Find where the given text appears and provide that cell's center as (x, y) coordinate. 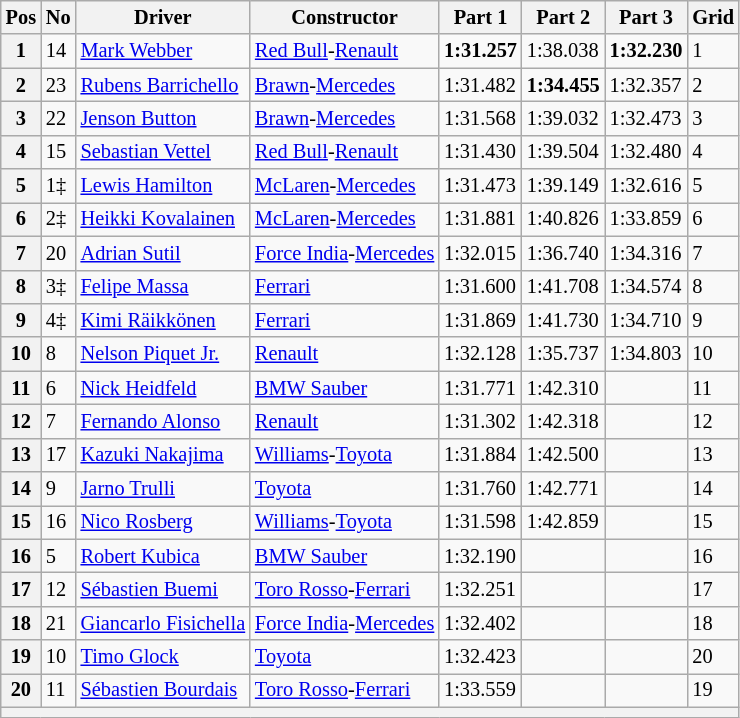
Sebastian Vettel (163, 152)
Nico Rosberg (163, 522)
Part 3 (646, 17)
1:31.881 (480, 219)
Felipe Massa (163, 287)
1:32.128 (480, 354)
1:31.760 (480, 489)
1:34.710 (646, 320)
Part 2 (564, 17)
1:32.402 (480, 623)
1:32.357 (646, 85)
1‡ (58, 186)
1:35.737 (564, 354)
Constructor (344, 17)
Kimi Räikkönen (163, 320)
1:42.318 (564, 421)
1:36.740 (564, 253)
1:41.708 (564, 287)
Sébastien Bourdais (163, 690)
1:34.803 (646, 354)
Sébastien Buemi (163, 589)
1:31.302 (480, 421)
1:38.038 (564, 51)
1:31.598 (480, 522)
1:32.190 (480, 556)
1:42.771 (564, 489)
23 (58, 85)
1:32.015 (480, 253)
1:31.600 (480, 287)
Lewis Hamilton (163, 186)
1:34.574 (646, 287)
Pos (21, 17)
No (58, 17)
Rubens Barrichello (163, 85)
1:32.251 (480, 589)
Mark Webber (163, 51)
Driver (163, 17)
Fernando Alonso (163, 421)
1:42.859 (564, 522)
1:32.616 (646, 186)
Heikki Kovalainen (163, 219)
Part 1 (480, 17)
1:31.257 (480, 51)
Robert Kubica (163, 556)
1:31.568 (480, 118)
Kazuki Nakajima (163, 455)
1:34.455 (564, 85)
1:42.310 (564, 388)
21 (58, 623)
1:39.149 (564, 186)
Jenson Button (163, 118)
1:31.473 (480, 186)
Grid (713, 17)
1:40.826 (564, 219)
1:42.500 (564, 455)
Jarno Trulli (163, 489)
Timo Glock (163, 657)
1:33.859 (646, 219)
1:39.504 (564, 152)
1:31.884 (480, 455)
1:39.032 (564, 118)
4‡ (58, 320)
3‡ (58, 287)
1:32.423 (480, 657)
1:32.230 (646, 51)
22 (58, 118)
1:31.869 (480, 320)
1:32.480 (646, 152)
Adrian Sutil (163, 253)
1:31.430 (480, 152)
1:32.473 (646, 118)
1:34.316 (646, 253)
1:33.559 (480, 690)
1:31.771 (480, 388)
1:41.730 (564, 320)
1:31.482 (480, 85)
Nelson Piquet Jr. (163, 354)
Nick Heidfeld (163, 388)
Giancarlo Fisichella (163, 623)
2‡ (58, 219)
